Scan for the cell matching the given text and deliver its [X, Y] coordinate at center. 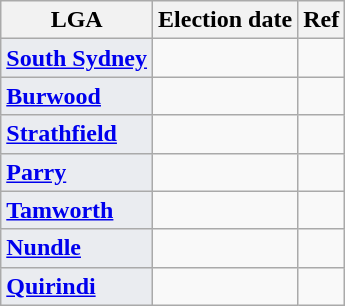
Nundle [77, 248]
Burwood [77, 96]
Strathfield [77, 134]
LGA [77, 20]
Election date [226, 20]
Parry [77, 172]
Tamworth [77, 210]
Quirindi [77, 286]
Ref [322, 20]
South Sydney [77, 58]
